Find where the given text appears and provide that cell's center as (X, Y) coordinate. 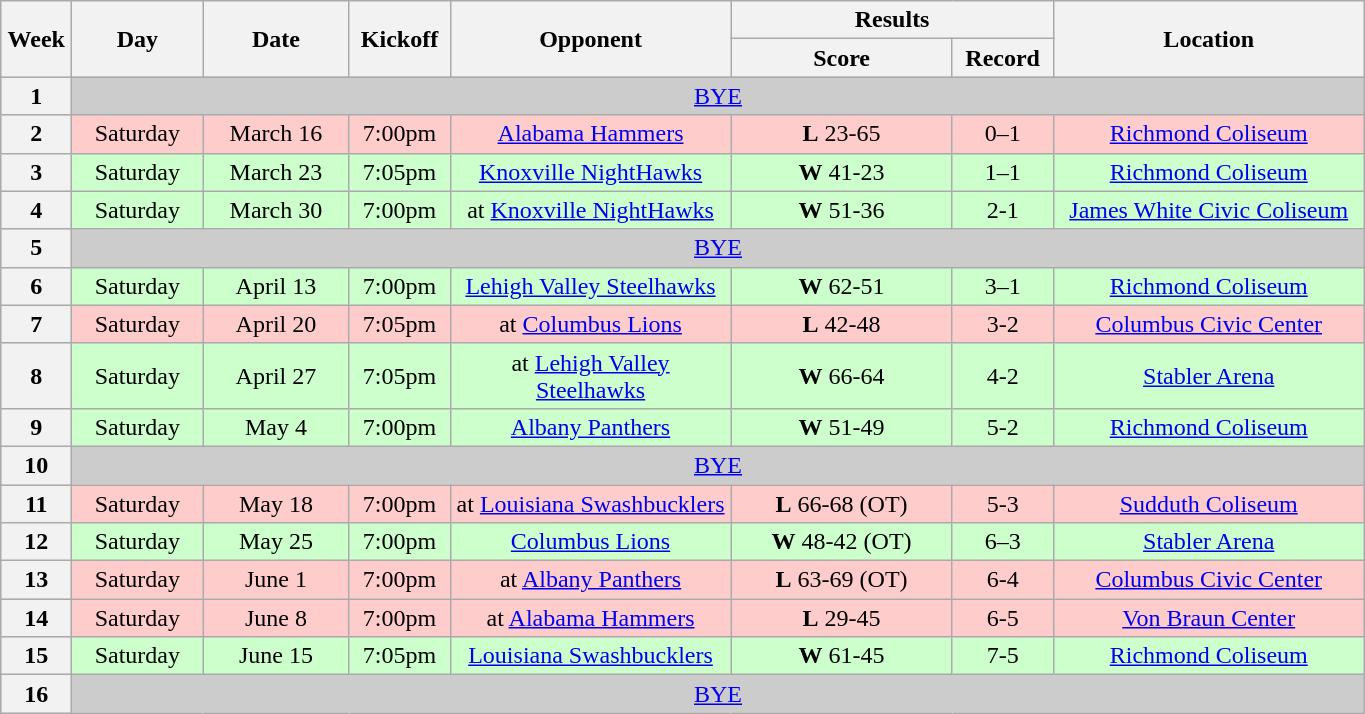
10 (36, 465)
Albany Panthers (590, 427)
4 (36, 210)
2-1 (1002, 210)
L 42-48 (842, 324)
April 20 (276, 324)
W 41-23 (842, 172)
Record (1002, 58)
at Louisiana Swashbucklers (590, 503)
12 (36, 542)
May 4 (276, 427)
W 48-42 (OT) (842, 542)
4-2 (1002, 376)
15 (36, 656)
W 62-51 (842, 286)
Day (138, 39)
14 (36, 618)
Score (842, 58)
7 (36, 324)
8 (36, 376)
5 (36, 248)
6 (36, 286)
May 18 (276, 503)
Sudduth Coliseum (1208, 503)
9 (36, 427)
Lehigh Valley Steelhawks (590, 286)
L 63-69 (OT) (842, 580)
6–3 (1002, 542)
April 13 (276, 286)
Von Braun Center (1208, 618)
May 25 (276, 542)
W 61-45 (842, 656)
March 23 (276, 172)
W 51-36 (842, 210)
L 23-65 (842, 134)
at Albany Panthers (590, 580)
Results (892, 20)
7-5 (1002, 656)
W 51-49 (842, 427)
June 1 (276, 580)
W 66-64 (842, 376)
June 8 (276, 618)
Knoxville NightHawks (590, 172)
at Lehigh Valley Steelhawks (590, 376)
at Alabama Hammers (590, 618)
11 (36, 503)
L 66-68 (OT) (842, 503)
3–1 (1002, 286)
Louisiana Swashbucklers (590, 656)
at Knoxville NightHawks (590, 210)
at Columbus Lions (590, 324)
2 (36, 134)
L 29-45 (842, 618)
5-2 (1002, 427)
Opponent (590, 39)
3 (36, 172)
1 (36, 96)
Kickoff (400, 39)
Location (1208, 39)
June 15 (276, 656)
6-5 (1002, 618)
Date (276, 39)
13 (36, 580)
James White Civic Coliseum (1208, 210)
5-3 (1002, 503)
Columbus Lions (590, 542)
16 (36, 694)
6-4 (1002, 580)
3-2 (1002, 324)
Week (36, 39)
April 27 (276, 376)
March 16 (276, 134)
1–1 (1002, 172)
0–1 (1002, 134)
March 30 (276, 210)
Alabama Hammers (590, 134)
